Output the [x, y] coordinate of the center of the cell containing the given text.  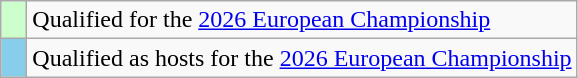
Qualified as hosts for the 2026 European Championship [302, 58]
Qualified for the 2026 European Championship [302, 20]
